Search for the cell housing the specified text and yield its (X, Y) center coordinate. 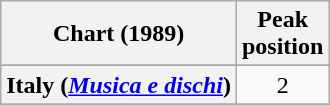
Italy (Musica e dischi) (119, 85)
2 (282, 85)
Chart (1989) (119, 34)
Peakposition (282, 34)
